Scan for the cell matching the given text and deliver its [x, y] coordinate at center. 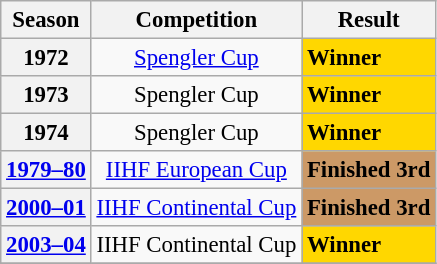
1979–80 [46, 170]
Competition [196, 20]
1973 [46, 95]
2003–04 [46, 245]
IIHF European Cup [196, 170]
2000–01 [46, 208]
Season [46, 20]
1974 [46, 133]
1972 [46, 58]
Result [369, 20]
